Identify which cell holds the provided text, then report its (X, Y) central coordinate. 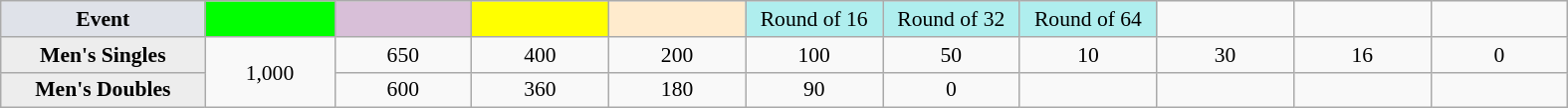
Round of 16 (814, 19)
600 (403, 90)
Event (104, 19)
50 (951, 55)
Round of 64 (1088, 19)
30 (1226, 55)
16 (1362, 55)
650 (403, 55)
100 (814, 55)
180 (677, 90)
1,000 (270, 72)
10 (1088, 55)
200 (677, 55)
Men's Doubles (104, 90)
400 (541, 55)
360 (541, 90)
Round of 32 (951, 19)
90 (814, 90)
Men's Singles (104, 55)
